Pinpoint the cell where the given text exists, returning its (X, Y) midpoint coordinate. 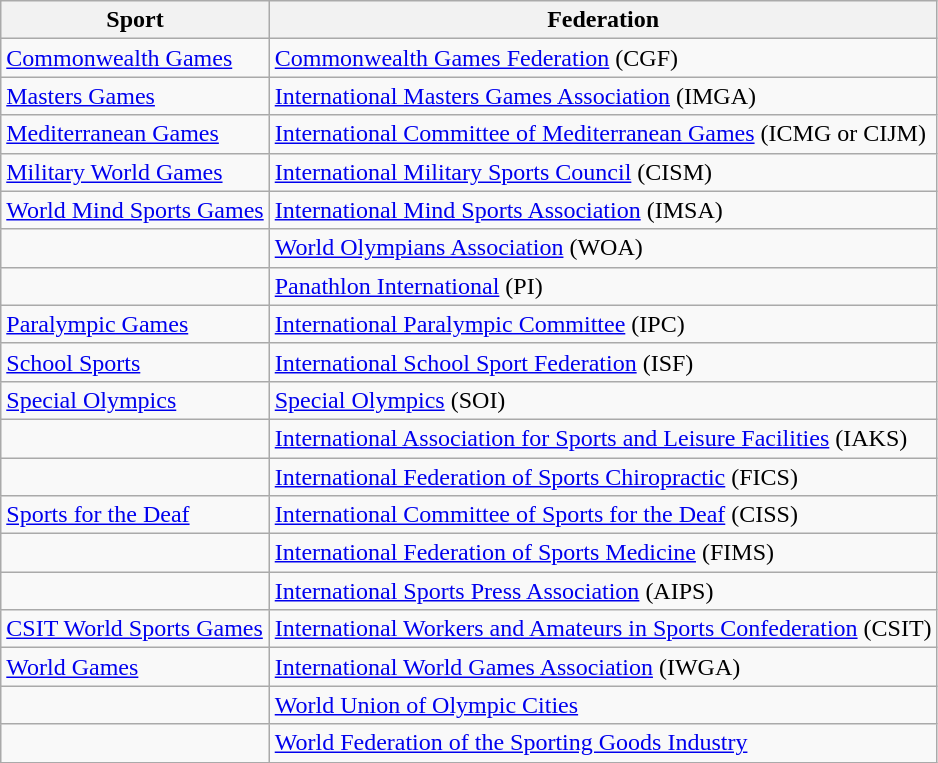
World Games (135, 667)
World Olympians Association (WOA) (603, 248)
Special Olympics (SOI) (603, 400)
International Military Sports Council (CISM) (603, 172)
Military World Games (135, 172)
Special Olympics (135, 400)
Mediterranean Games (135, 134)
International Committee of Sports for the Deaf (CISS) (603, 515)
Commonwealth Games Federation (CGF) (603, 58)
World Union of Olympic Cities (603, 705)
Paralympic Games (135, 324)
Federation (603, 20)
World Federation of the Sporting Goods Industry (603, 743)
World Mind Sports Games (135, 210)
International Association for Sports and Leisure Facilities (IAKS) (603, 438)
International Paralympic Committee (IPC) (603, 324)
Panathlon International (PI) (603, 286)
International Mind Sports Association (IMSA) (603, 210)
International Workers and Amateurs in Sports Confederation (CSIT) (603, 629)
International Committee of Mediterranean Games (ICMG or CIJM) (603, 134)
International World Games Association (IWGA) (603, 667)
International Masters Games Association (IMGA) (603, 96)
School Sports (135, 362)
International Federation of Sports Medicine (FIMS) (603, 553)
International School Sport Federation (ISF) (603, 362)
International Federation of Sports Chiropractic (FICS) (603, 477)
Sports for the Deaf (135, 515)
CSIT World Sports Games (135, 629)
Sport (135, 20)
Commonwealth Games (135, 58)
International Sports Press Association (AIPS) (603, 591)
Masters Games (135, 96)
